Return [x, y] of the center of cell containing provided text 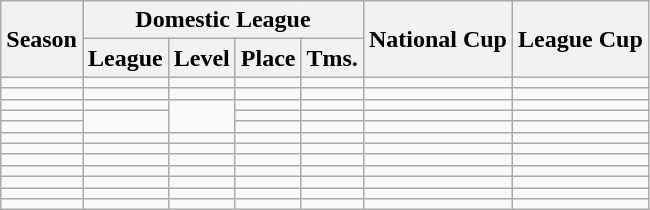
Place [268, 58]
League [125, 58]
League Cup [581, 39]
Tms. [332, 58]
National Cup [438, 39]
Level [202, 58]
Season [42, 39]
Domestic League [222, 20]
